Provide the [x, y] coordinate of the cell's center where the given text is located.  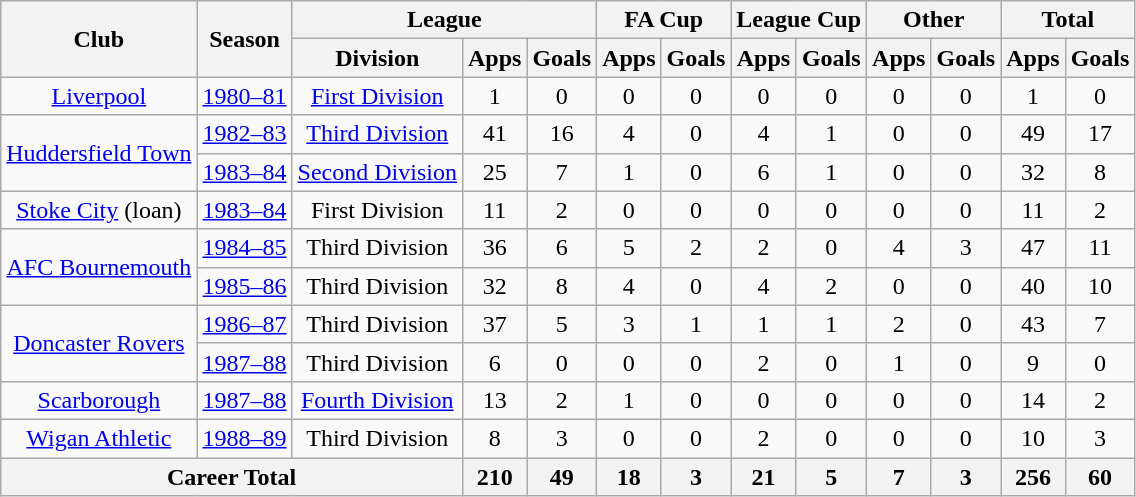
Club [99, 39]
Career Total [232, 477]
League [444, 20]
Other [934, 20]
Fourth Division [377, 400]
Division [377, 58]
256 [1033, 477]
16 [562, 134]
Season [244, 39]
18 [629, 477]
AFC Bournemouth [99, 267]
47 [1033, 248]
17 [1100, 134]
1984–85 [244, 248]
43 [1033, 324]
Liverpool [99, 96]
Wigan Athletic [99, 438]
Scarborough [99, 400]
37 [494, 324]
14 [1033, 400]
1980–81 [244, 96]
Doncaster Rovers [99, 343]
Second Division [377, 172]
1985–86 [244, 286]
9 [1033, 362]
Stoke City (loan) [99, 210]
Huddersfield Town [99, 153]
36 [494, 248]
1982–83 [244, 134]
21 [764, 477]
60 [1100, 477]
40 [1033, 286]
FA Cup [664, 20]
25 [494, 172]
1988–89 [244, 438]
1986–87 [244, 324]
13 [494, 400]
Total [1068, 20]
210 [494, 477]
41 [494, 134]
League Cup [799, 20]
